Scan for the cell matching the given text and deliver its [x, y] coordinate at center. 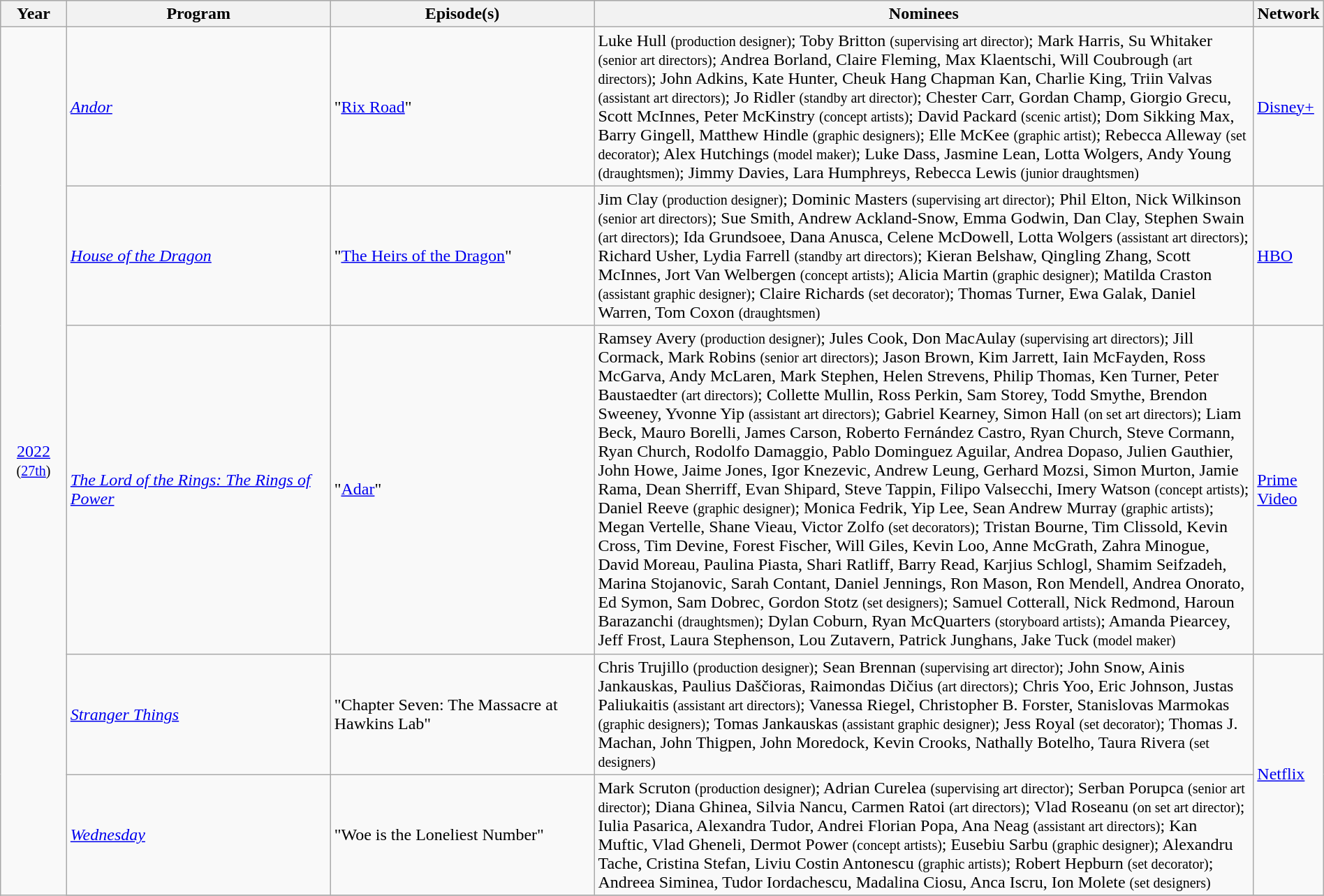
Andor [198, 106]
Netflix [1288, 774]
House of the Dragon [198, 256]
HBO [1288, 256]
2022(27th) [34, 461]
Nominees [924, 14]
"Woe is the Loneliest Number" [462, 835]
"Adar" [462, 490]
Year [34, 14]
Disney+ [1288, 106]
Network [1288, 14]
Program [198, 14]
Episode(s) [462, 14]
Stranger Things [198, 714]
"Chapter Seven: The Massacre at Hawkins Lab" [462, 714]
"Rix Road" [462, 106]
"The Heirs of the Dragon" [462, 256]
Wednesday [198, 835]
Prime Video [1288, 490]
The Lord of the Rings: The Rings of Power [198, 490]
